Capture the cell that displays the provided text and extract its (x, y) central coordinate. 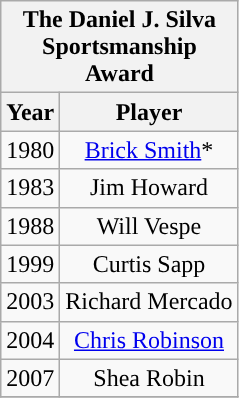
Chris Robinson (149, 340)
Player (149, 112)
Will Vespe (149, 226)
1980 (30, 150)
The Daniel J. Silva Sportsmanship Award (120, 47)
2003 (30, 302)
Richard Mercado (149, 302)
1983 (30, 188)
1999 (30, 264)
2007 (30, 378)
Year (30, 112)
Shea Robin (149, 378)
Jim Howard (149, 188)
Curtis Sapp (149, 264)
1988 (30, 226)
2004 (30, 340)
Brick Smith* (149, 150)
